Extract the [X, Y] coordinate from the center of the cell holding the provided text.  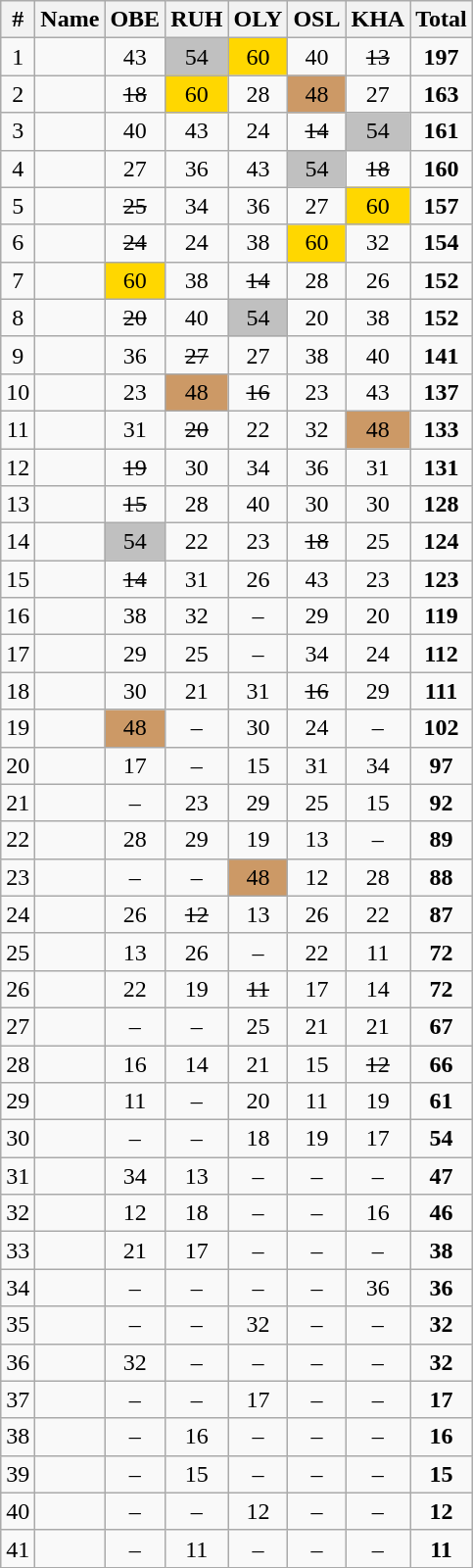
88 [442, 877]
Total [442, 20]
46 [442, 1213]
160 [442, 169]
133 [442, 429]
41 [18, 1548]
197 [442, 57]
123 [442, 579]
39 [18, 1474]
141 [442, 355]
3 [18, 131]
KHA [378, 20]
# [18, 20]
Name [71, 20]
RUH [197, 20]
9 [18, 355]
OBE [135, 20]
2 [18, 94]
131 [442, 467]
7 [18, 280]
97 [442, 765]
5 [18, 206]
124 [442, 542]
137 [442, 392]
OSL [317, 20]
163 [442, 94]
102 [442, 728]
67 [442, 1026]
35 [18, 1325]
161 [442, 131]
8 [18, 318]
87 [442, 914]
119 [442, 616]
66 [442, 1063]
37 [18, 1399]
157 [442, 206]
4 [18, 169]
61 [442, 1102]
10 [18, 392]
OLY [259, 20]
111 [442, 691]
92 [442, 803]
47 [442, 1176]
112 [442, 654]
1 [18, 57]
154 [442, 243]
33 [18, 1250]
89 [442, 840]
6 [18, 243]
128 [442, 505]
